Extract the (X, Y) coordinate from the center of the cell holding the provided text.  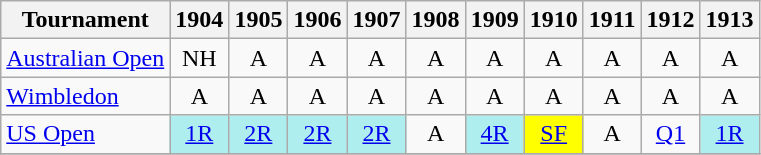
Wimbledon (86, 96)
US Open (86, 134)
NH (200, 58)
1909 (494, 20)
1911 (612, 20)
1904 (200, 20)
Tournament (86, 20)
Q1 (670, 134)
1912 (670, 20)
Australian Open (86, 58)
1908 (436, 20)
4R (494, 134)
1905 (258, 20)
1910 (554, 20)
1907 (376, 20)
1906 (318, 20)
SF (554, 134)
1913 (730, 20)
